Capture the cell that displays the provided text and extract its [x, y] central coordinate. 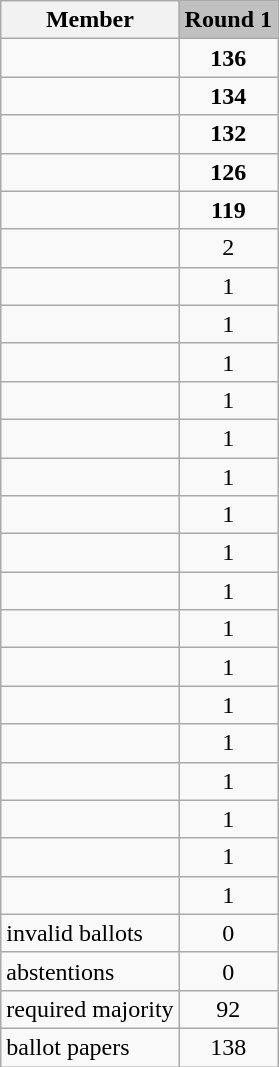
invalid ballots [90, 933]
ballot papers [90, 1047]
abstentions [90, 971]
132 [228, 134]
Member [90, 20]
required majority [90, 1009]
136 [228, 58]
138 [228, 1047]
Round 1 [228, 20]
134 [228, 96]
92 [228, 1009]
2 [228, 248]
119 [228, 210]
126 [228, 172]
